Find where the given text appears and provide that cell's center as [X, Y] coordinate. 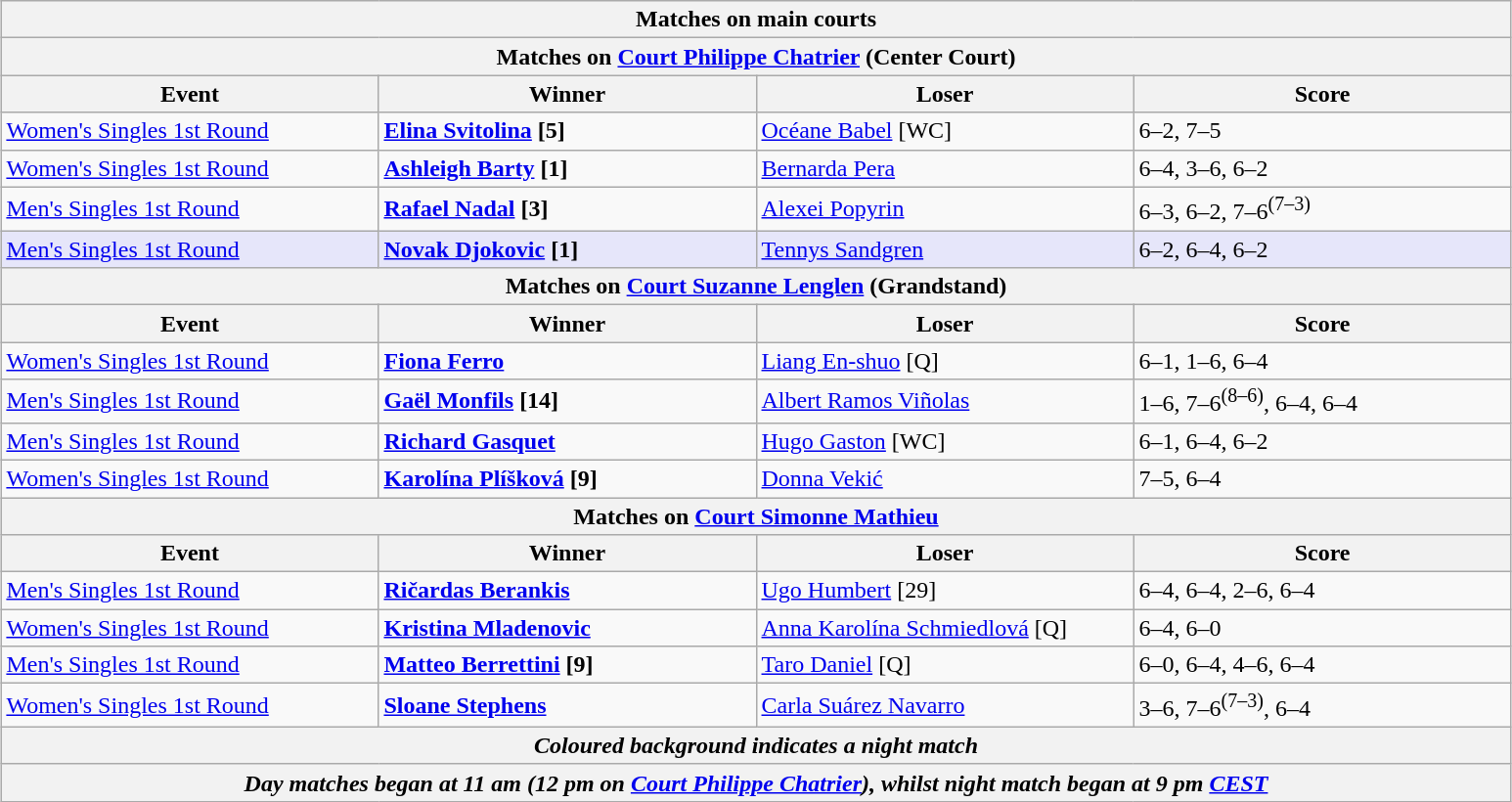
Coloured background indicates a night match [756, 745]
Matteo Berrettini [9] [567, 665]
Karolína Plíšková [9] [567, 478]
Sloane Stephens [567, 706]
6–1, 1–6, 6–4 [1322, 361]
6–3, 6–2, 7–6(7–3) [1322, 209]
Alexei Popyrin [945, 209]
7–5, 6–4 [1322, 478]
Novak Djokovic [1] [567, 249]
Matches on main courts [756, 20]
6–2, 6–4, 6–2 [1322, 249]
Donna Vekić [945, 478]
Day matches began at 11 am (12 pm on Court Philippe Chatrier), whilst night match began at 9 pm CEST [756, 782]
Albert Ramos Viñolas [945, 401]
Ugo Humbert [29] [945, 591]
Matches on Court Philippe Chatrier (Center Court) [756, 57]
Océane Babel [WC] [945, 131]
Taro Daniel [Q] [945, 665]
Ričardas Berankis [567, 591]
6–4, 3–6, 6–2 [1322, 168]
Anna Karolína Schmiedlová [Q] [945, 628]
Elina Svitolina [5] [567, 131]
Carla Suárez Navarro [945, 706]
Gaël Monfils [14] [567, 401]
6–0, 6–4, 4–6, 6–4 [1322, 665]
Matches on Court Simonne Mathieu [756, 516]
Bernarda Pera [945, 168]
Liang En-shuo [Q] [945, 361]
3–6, 7–6(7–3), 6–4 [1322, 706]
6–4, 6–0 [1322, 628]
6–4, 6–4, 2–6, 6–4 [1322, 591]
Richard Gasquet [567, 441]
Fiona Ferro [567, 361]
Kristina Mladenovic [567, 628]
Matches on Court Suzanne Lenglen (Grandstand) [756, 287]
6–2, 7–5 [1322, 131]
Tennys Sandgren [945, 249]
6–1, 6–4, 6–2 [1322, 441]
Rafael Nadal [3] [567, 209]
Ashleigh Barty [1] [567, 168]
1–6, 7–6(8–6), 6–4, 6–4 [1322, 401]
Hugo Gaston [WC] [945, 441]
